Pinpoint the cell where the given text exists, returning its (X, Y) midpoint coordinate. 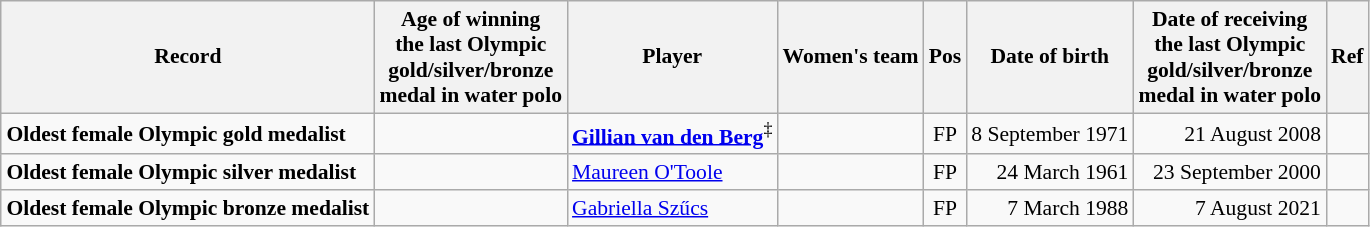
Oldest female Olympic silver medalist (188, 173)
Oldest female Olympic bronze medalist (188, 208)
Ref (1347, 57)
21 August 2008 (1230, 134)
Oldest female Olympic gold medalist (188, 134)
7 March 1988 (1050, 208)
23 September 2000 (1230, 173)
Pos (946, 57)
Maureen O'Toole (672, 173)
Gillian van den Berg‡ (672, 134)
Women's team (850, 57)
Gabriella Szűcs (672, 208)
Player (672, 57)
Record (188, 57)
Date of receivingthe last Olympicgold/silver/bronzemedal in water polo (1230, 57)
Age of winningthe last Olympicgold/silver/bronzemedal in water polo (470, 57)
8 September 1971 (1050, 134)
24 March 1961 (1050, 173)
Date of birth (1050, 57)
7 August 2021 (1230, 208)
